Return (X, Y) of the center of cell containing provided text 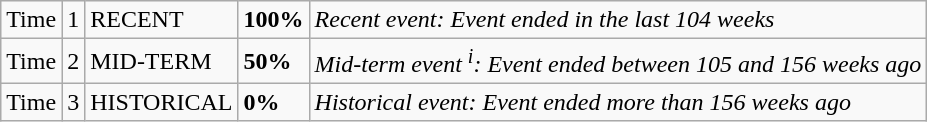
HISTORICAL (162, 102)
1 (74, 20)
Mid-term event i: Event ended between 105 and 156 weeks ago (618, 62)
0% (274, 102)
3 (74, 102)
2 (74, 62)
RECENT (162, 20)
MID-TERM (162, 62)
Recent event: Event ended in the last 104 weeks (618, 20)
Historical event: Event ended more than 156 weeks ago (618, 102)
100% (274, 20)
50% (274, 62)
